Provide the [x, y] coordinate of the cell's center where the given text is located.  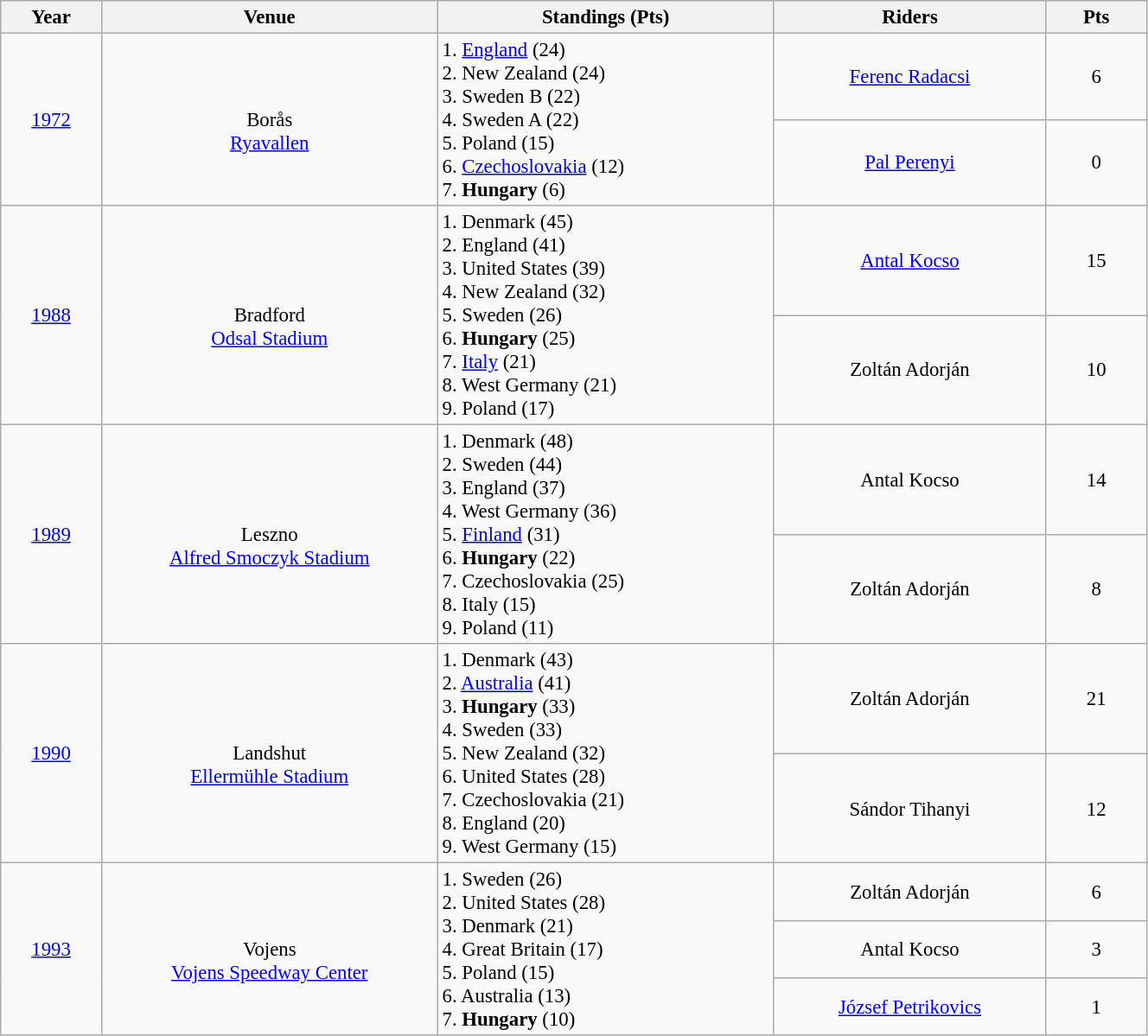
1990 [52, 753]
1. Denmark (48)2. Sweden (44) 3. England (37)4. West Germany (36) 5. Finland (31)6. Hungary (22)7. Czechoslovakia (25)8. Italy (15)9. Poland (11) [605, 535]
1989 [52, 535]
12 [1096, 809]
14 [1096, 480]
Ferenc Radacsi [909, 77]
Venue [270, 17]
VojensVojens Speedway Center [270, 950]
1988 [52, 315]
8 [1096, 589]
Standings (Pts) [605, 17]
Sándor Tihanyi [909, 809]
József Petrikovics [909, 1007]
BradfordOdsal Stadium [270, 315]
LesznoAlfred Smoczyk Stadium [270, 535]
3 [1096, 949]
LandshutEllermühle Stadium [270, 753]
Pal Perenyi [909, 162]
15 [1096, 261]
1972 [52, 120]
BoråsRyavallen [270, 120]
1993 [52, 950]
Year [52, 17]
1. Sweden (26)2. United States (28)3. Denmark (21)4. Great Britain (17)5. Poland (15)6. Australia (13)7. Hungary (10) [605, 950]
1. Denmark (45)2. England (41) 3. United States (39)4. New Zealand (32) 5. Sweden (26)6. Hungary (25)7. Italy (21)8. West Germany (21)9. Poland (17) [605, 315]
1. England (24)2. New Zealand (24) 3. Sweden B (22)4. Sweden A (22)5. Poland (15)6. Czechoslovakia (12)7. Hungary (6) [605, 120]
10 [1096, 370]
21 [1096, 698]
0 [1096, 162]
1 [1096, 1007]
Riders [909, 17]
Pts [1096, 17]
